Return (x, y) of the center of cell containing provided text 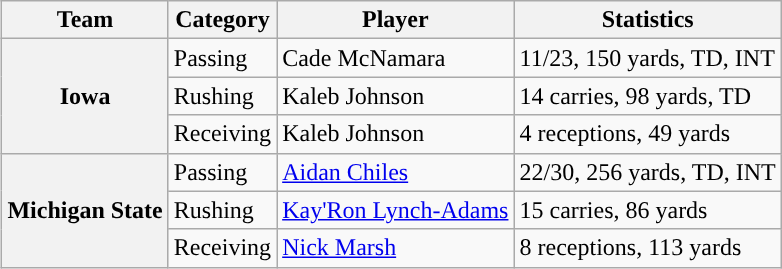
22/30, 256 yards, TD, INT (648, 172)
11/23, 150 yards, TD, INT (648, 58)
Nick Marsh (396, 248)
Team (85, 20)
Kay'Ron Lynch-Adams (396, 210)
8 receptions, 113 yards (648, 248)
Statistics (648, 20)
Cade McNamara (396, 58)
15 carries, 86 yards (648, 210)
Player (396, 20)
4 receptions, 49 yards (648, 134)
Category (222, 20)
14 carries, 98 yards, TD (648, 96)
Iowa (85, 96)
Aidan Chiles (396, 172)
Michigan State (85, 210)
